Determine the [x, y] coordinate at the center of the cell enclosing the given text.  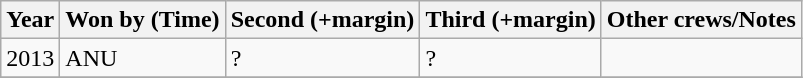
2013 [30, 58]
ANU [142, 58]
Third (+margin) [510, 20]
Year [30, 20]
Won by (Time) [142, 20]
Other crews/Notes [701, 20]
Second (+margin) [322, 20]
